From the cell containing the given text, extract its center point as [X, Y] coordinate. 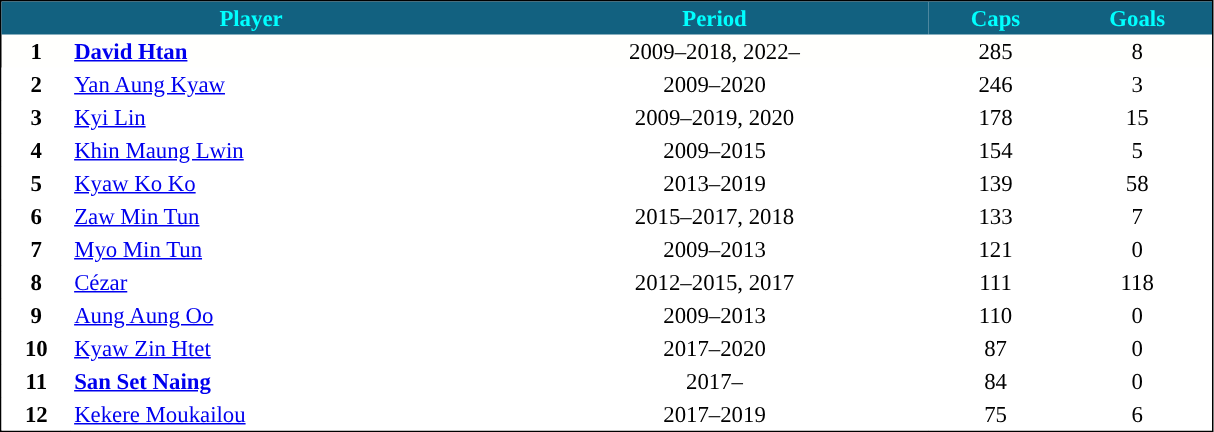
111 [996, 282]
Kyi Lin [286, 118]
139 [996, 184]
Goals [1138, 18]
Player [252, 18]
2017– [715, 382]
285 [996, 52]
12 [37, 414]
87 [996, 348]
10 [37, 348]
Aung Aung Oo [286, 316]
11 [37, 382]
2012–2015, 2017 [715, 282]
2013–2019 [715, 184]
84 [996, 382]
4 [37, 150]
2 [37, 84]
Period [715, 18]
David Htan [286, 52]
1 [37, 52]
9 [37, 316]
Yan Aung Kyaw [286, 84]
Kekere Moukailou [286, 414]
246 [996, 84]
15 [1138, 118]
75 [996, 414]
Kyaw Zin Htet [286, 348]
2009–2020 [715, 84]
Khin Maung Lwin [286, 150]
Kyaw Ko Ko [286, 184]
178 [996, 118]
121 [996, 250]
154 [996, 150]
110 [996, 316]
2017–2020 [715, 348]
Myo Min Tun [286, 250]
2017–2019 [715, 414]
2009–2015 [715, 150]
133 [996, 216]
2015–2017, 2018 [715, 216]
118 [1138, 282]
Cézar [286, 282]
Zaw Min Tun [286, 216]
2009–2019, 2020 [715, 118]
58 [1138, 184]
San Set Naing [286, 382]
Caps [996, 18]
2009–2018, 2022– [715, 52]
